Identify which cell holds the provided text, then report its [x, y] central coordinate. 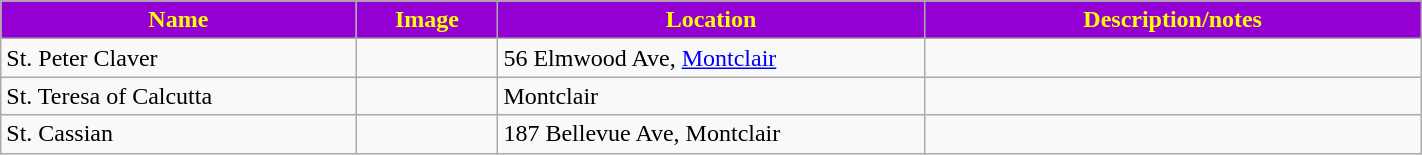
Image [427, 20]
56 Elmwood Ave, Montclair [711, 58]
St. Peter Claver [178, 58]
St. Cassian [178, 134]
St. Teresa of Calcutta [178, 96]
Location [711, 20]
Description/notes [1172, 20]
Name [178, 20]
187 Bellevue Ave, Montclair [711, 134]
Montclair [711, 96]
